For the text-containing cell, return its midpoint in [X, Y] coordinate format. 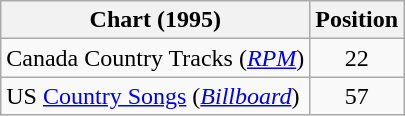
22 [357, 58]
Position [357, 20]
Canada Country Tracks (RPM) [156, 58]
Chart (1995) [156, 20]
US Country Songs (Billboard) [156, 96]
57 [357, 96]
